Identify which cell holds the provided text, then report its (x, y) central coordinate. 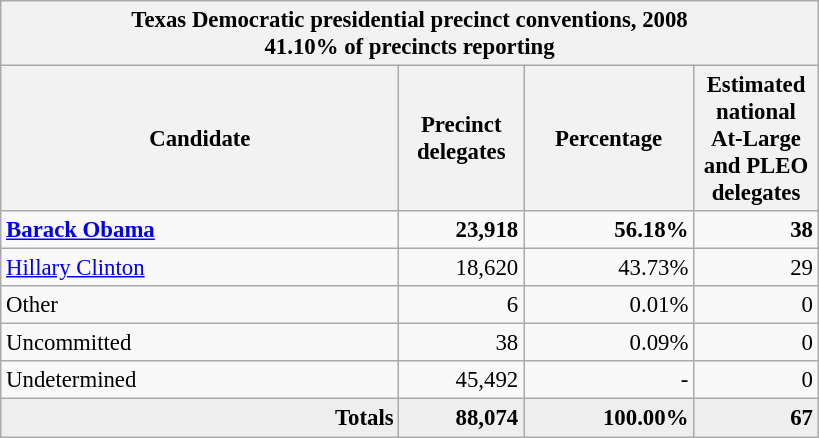
Hillary Clinton (200, 268)
Uncommitted (200, 343)
Estimated national At-Large and PLEO delegates (756, 139)
88,074 (462, 418)
Totals (200, 418)
Undetermined (200, 381)
0.01% (609, 305)
Percentage (609, 139)
56.18% (609, 230)
6 (462, 305)
23,918 (462, 230)
67 (756, 418)
- (609, 381)
45,492 (462, 381)
29 (756, 268)
100.00% (609, 418)
18,620 (462, 268)
Barack Obama (200, 230)
Other (200, 305)
0.09% (609, 343)
Texas Democratic presidential precinct conventions, 200841.10% of precincts reporting (410, 34)
Candidate (200, 139)
43.73% (609, 268)
Precinct delegates (462, 139)
